Scan for the cell matching the given text and deliver its (x, y) coordinate at center. 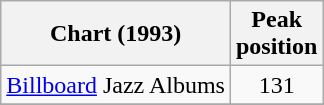
Peakposition (276, 34)
Billboard Jazz Albums (116, 85)
Chart (1993) (116, 34)
131 (276, 85)
